For the text-containing cell, return its midpoint in [x, y] coordinate format. 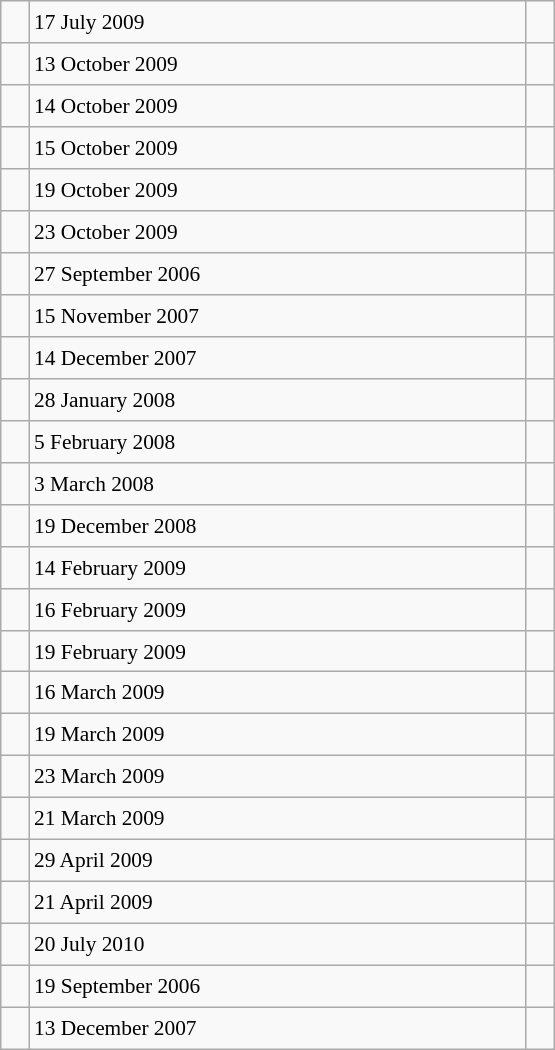
21 April 2009 [278, 903]
21 March 2009 [278, 819]
19 March 2009 [278, 735]
14 February 2009 [278, 567]
27 September 2006 [278, 274]
17 July 2009 [278, 22]
13 October 2009 [278, 64]
23 October 2009 [278, 232]
3 March 2008 [278, 483]
19 February 2009 [278, 651]
15 November 2007 [278, 316]
16 February 2009 [278, 609]
16 March 2009 [278, 693]
28 January 2008 [278, 399]
23 March 2009 [278, 777]
19 October 2009 [278, 190]
19 December 2008 [278, 525]
14 December 2007 [278, 358]
20 July 2010 [278, 945]
5 February 2008 [278, 441]
13 December 2007 [278, 1028]
14 October 2009 [278, 106]
19 September 2006 [278, 986]
29 April 2009 [278, 861]
15 October 2009 [278, 148]
